From the cell containing the given text, extract its center point as [X, Y] coordinate. 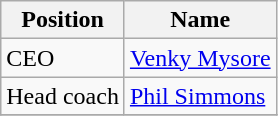
Head coach [63, 96]
Position [63, 20]
Name [200, 20]
CEO [63, 58]
Venky Mysore [200, 58]
Phil Simmons [200, 96]
